Scan for the cell matching the given text and deliver its (x, y) coordinate at center. 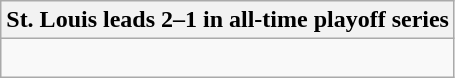
St. Louis leads 2–1 in all-time playoff series (228, 20)
